Find where the given text appears and provide that cell's center as (x, y) coordinate. 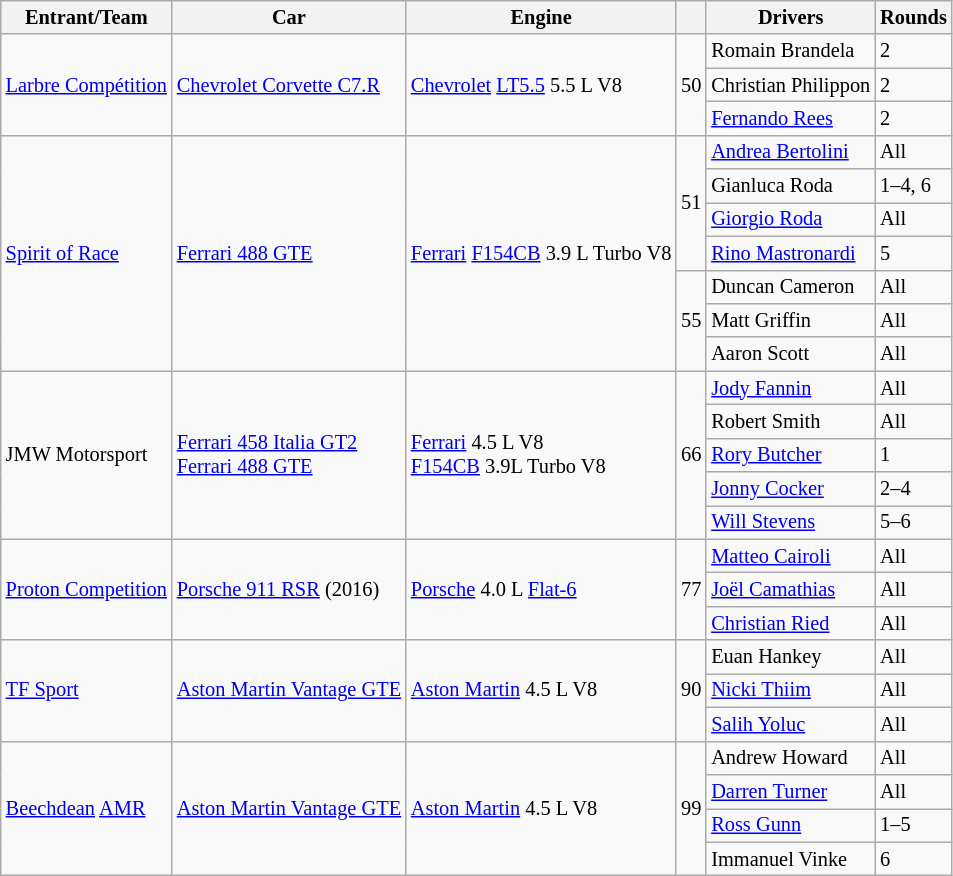
Christian Philippon (790, 85)
Chevrolet Corvette C7.R (289, 84)
1–4, 6 (914, 186)
77 (691, 590)
Gianluca Roda (790, 186)
Engine (541, 17)
Darren Turner (790, 791)
Duncan Cameron (790, 287)
Matteo Cairoli (790, 556)
Ross Gunn (790, 825)
Salih Yoluc (790, 724)
51 (691, 202)
66 (691, 455)
Spirit of Race (86, 253)
Robert Smith (790, 421)
Fernando Rees (790, 118)
2–4 (914, 489)
Porsche 4.0 L Flat-6 (541, 590)
Ferrari F154CB 3.9 L Turbo V8 (541, 253)
Rounds (914, 17)
Rino Mastronardi (790, 253)
Proton Competition (86, 590)
Christian Ried (790, 623)
Jody Fannin (790, 388)
Giorgio Roda (790, 219)
1–5 (914, 825)
5 (914, 253)
Romain Brandela (790, 51)
Car (289, 17)
90 (691, 690)
99 (691, 808)
1 (914, 455)
Euan Hankey (790, 657)
50 (691, 84)
Andrew Howard (790, 758)
Will Stevens (790, 522)
Andrea Bertolini (790, 152)
Joël Camathias (790, 589)
5–6 (914, 522)
Immanuel Vinke (790, 859)
Matt Griffin (790, 320)
Jonny Cocker (790, 489)
Rory Butcher (790, 455)
Ferrari 4.5 L V8 F154CB 3.9L Turbo V8 (541, 455)
Porsche 911 RSR (2016) (289, 590)
TF Sport (86, 690)
Aaron Scott (790, 354)
Drivers (790, 17)
Beechdean AMR (86, 808)
Chevrolet LT5.5 5.5 L V8 (541, 84)
Ferrari 458 Italia GT2 Ferrari 488 GTE (289, 455)
55 (691, 320)
Nicki Thiim (790, 690)
Ferrari 488 GTE (289, 253)
6 (914, 859)
JMW Motorsport (86, 455)
Entrant/Team (86, 17)
Larbre Compétition (86, 84)
